Search for the cell housing the specified text and yield its (X, Y) center coordinate. 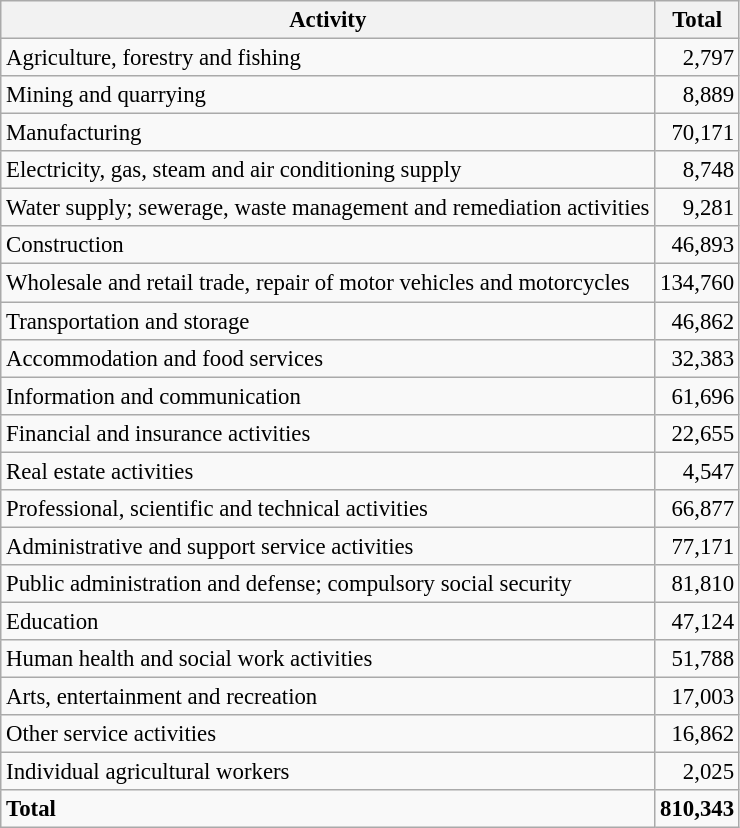
Mining and quarrying (328, 95)
Water supply; sewerage, waste management and remediation activities (328, 208)
9,281 (698, 208)
Information and communication (328, 396)
Wholesale and retail trade, repair of motor vehicles and motorcycles (328, 283)
Manufacturing (328, 133)
810,343 (698, 809)
Agriculture, forestry and fishing (328, 58)
46,893 (698, 245)
Individual agricultural workers (328, 772)
77,171 (698, 546)
Construction (328, 245)
46,862 (698, 321)
47,124 (698, 621)
Human health and social work activities (328, 659)
134,760 (698, 283)
2,025 (698, 772)
4,547 (698, 471)
Education (328, 621)
51,788 (698, 659)
17,003 (698, 697)
Transportation and storage (328, 321)
2,797 (698, 58)
Professional, scientific and technical activities (328, 509)
61,696 (698, 396)
22,655 (698, 433)
16,862 (698, 734)
Other service activities (328, 734)
8,748 (698, 170)
32,383 (698, 358)
Activity (328, 20)
66,877 (698, 509)
Real estate activities (328, 471)
81,810 (698, 584)
Public administration and defense; compulsory social security (328, 584)
70,171 (698, 133)
Administrative and support service activities (328, 546)
Electricity, gas, steam and air conditioning supply (328, 170)
Financial and insurance activities (328, 433)
8,889 (698, 95)
Arts, entertainment and recreation (328, 697)
Accommodation and food services (328, 358)
